Detect which cell encompasses the target text, then output its (X, Y) center coordinate. 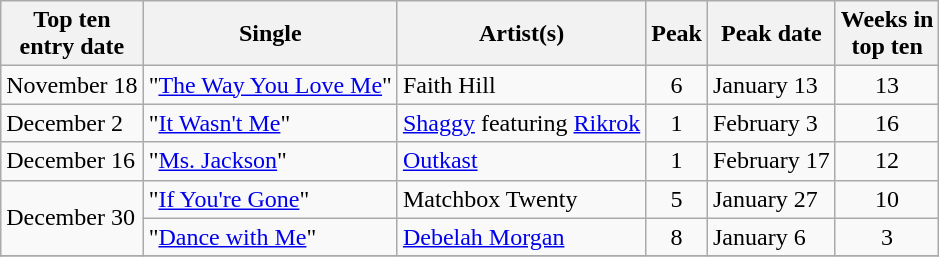
8 (677, 237)
"Ms. Jackson" (270, 161)
5 (677, 199)
Matchbox Twenty (521, 199)
November 18 (72, 85)
December 2 (72, 123)
Shaggy featuring Rikrok (521, 123)
January 13 (771, 85)
Top tenentry date (72, 34)
13 (887, 85)
"The Way You Love Me" (270, 85)
Single (270, 34)
February 17 (771, 161)
Weeks intop ten (887, 34)
December 16 (72, 161)
12 (887, 161)
16 (887, 123)
Peak (677, 34)
Peak date (771, 34)
Debelah Morgan (521, 237)
"It Wasn't Me" (270, 123)
6 (677, 85)
3 (887, 237)
February 3 (771, 123)
"Dance with Me" (270, 237)
January 6 (771, 237)
January 27 (771, 199)
December 30 (72, 218)
Outkast (521, 161)
10 (887, 199)
Faith Hill (521, 85)
"If You're Gone" (270, 199)
Artist(s) (521, 34)
